Pinpoint the cell where the given text exists, returning its [X, Y] midpoint coordinate. 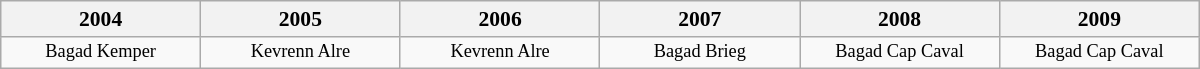
2008 [900, 19]
2009 [1099, 19]
Bagad Brieg [700, 52]
Bagad Kemper [101, 52]
2006 [500, 19]
2007 [700, 19]
2004 [101, 19]
2005 [300, 19]
